Determine the (x, y) coordinate at the center of the cell enclosing the given text.  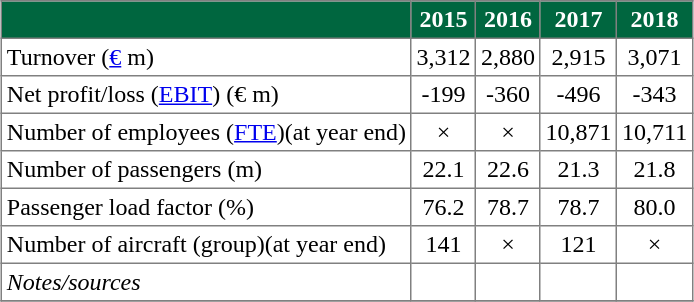
Number of employees (FTE)(at year end) (207, 132)
2017 (578, 20)
-360 (508, 95)
22.6 (508, 170)
141 (443, 245)
Passenger load factor (%) (207, 207)
22.1 (443, 170)
-199 (443, 95)
2,915 (578, 57)
Number of passengers (m) (207, 170)
2016 (508, 20)
2,880 (508, 57)
21.8 (655, 170)
3,071 (655, 57)
10,871 (578, 132)
-496 (578, 95)
21.3 (578, 170)
Net profit/loss (EBIT) (€ m) (207, 95)
76.2 (443, 207)
-343 (655, 95)
80.0 (655, 207)
Turnover (€ m) (207, 57)
Notes/sources (207, 282)
Number of aircraft (group)(at year end) (207, 245)
2015 (443, 20)
10,711 (655, 132)
121 (578, 245)
2018 (655, 20)
3,312 (443, 57)
